Pinpoint the cell where the given text exists, returning its (x, y) midpoint coordinate. 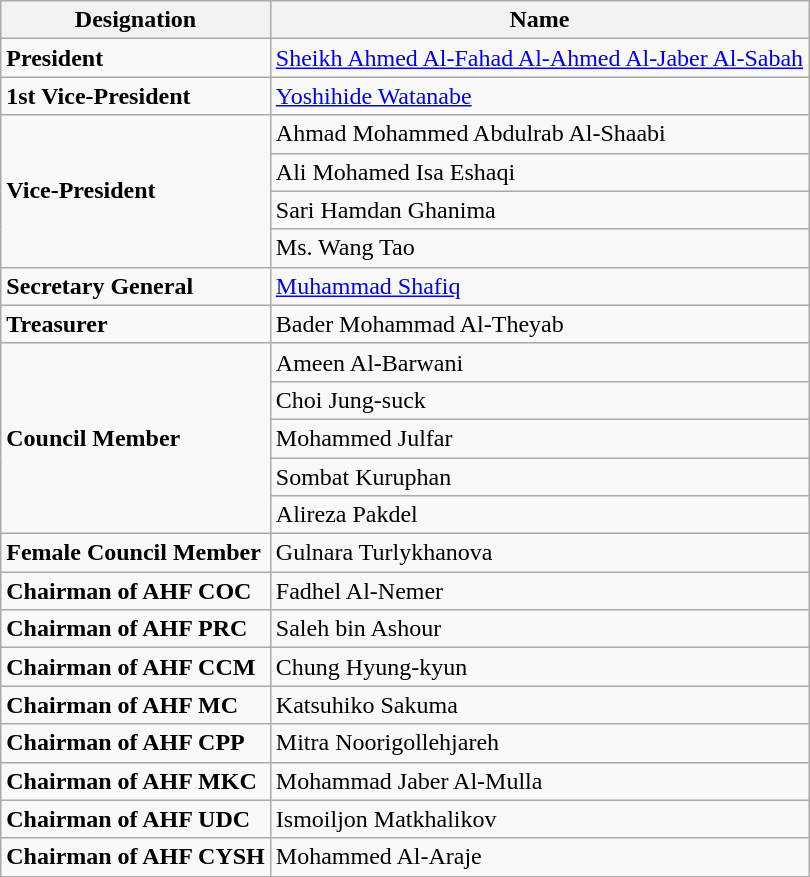
Council Member (136, 438)
Chairman of AHF COC (136, 591)
Chairman of AHF CYSH (136, 857)
Chairman of AHF UDC (136, 819)
Chung Hyung-kyun (539, 667)
Bader Mohammad Al-Theyab (539, 324)
Vice-President (136, 191)
Secretary General (136, 286)
Chairman of AHF MC (136, 705)
Ms. Wang Tao (539, 248)
Designation (136, 20)
Chairman of AHF CCM (136, 667)
Sari Hamdan Ghanima (539, 210)
Saleh bin Ashour (539, 629)
Ismoiljon Matkhalikov (539, 819)
Mohammed Julfar (539, 438)
Female Council Member (136, 553)
President (136, 58)
Gulnara Turlykhanova (539, 553)
Treasurer (136, 324)
1st Vice-President (136, 96)
Choi Jung-suck (539, 400)
Katsuhiko Sakuma (539, 705)
Yoshihide Watanabe (539, 96)
Ali Mohamed Isa Eshaqi (539, 172)
Alireza Pakdel (539, 515)
Ameen Al-Barwani (539, 362)
Fadhel Al-Nemer (539, 591)
Ahmad Mohammed Abdulrab Al-Shaabi (539, 134)
Chairman of AHF PRC (136, 629)
Mohammad Jaber Al-Mulla (539, 781)
Sombat Kuruphan (539, 477)
Name (539, 20)
Chairman of AHF CPP (136, 743)
Mitra Noorigollehjareh (539, 743)
Muhammad Shafiq (539, 286)
Chairman of AHF MKC (136, 781)
Sheikh Ahmed Al-Fahad Al-Ahmed Al-Jaber Al-Sabah (539, 58)
Mohammed Al-Araje (539, 857)
